Provide the (x, y) coordinate of the cell's center where the given text is located.  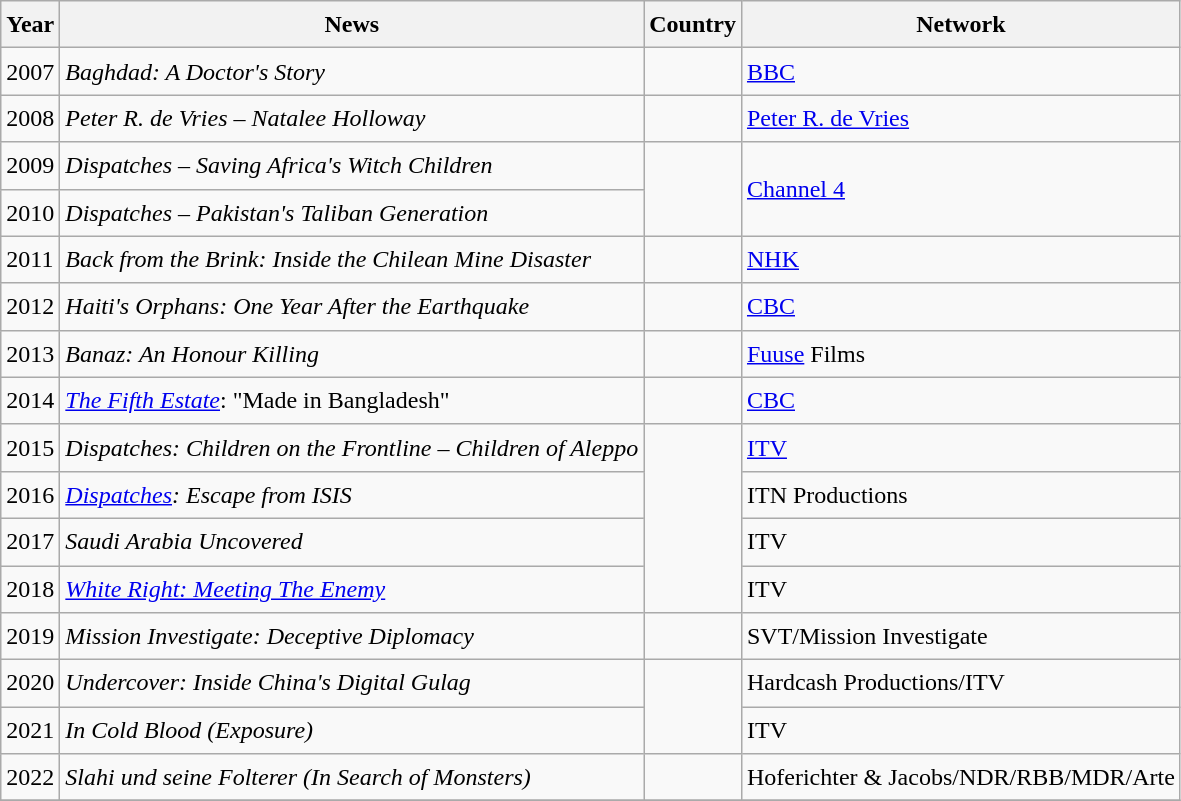
The Fifth Estate: "Made in Bangladesh" (352, 400)
Slahi und seine Folterer (In Search of Monsters) (352, 778)
Fuuse Films (960, 354)
White Right: Meeting The Enemy (352, 590)
2007 (30, 72)
Channel 4 (960, 189)
2021 (30, 730)
News (352, 24)
Year (30, 24)
Dispatches – Saving Africa's Witch Children (352, 166)
Back from the Brink: Inside the Chilean Mine Disaster (352, 260)
2012 (30, 306)
Peter R. de Vries – Natalee Holloway (352, 118)
ITN Productions (960, 494)
2017 (30, 542)
NHK (960, 260)
Dispatches: Escape from ISIS (352, 494)
2008 (30, 118)
2011 (30, 260)
Mission Investigate: Deceptive Diplomacy (352, 636)
Hardcash Productions/ITV (960, 684)
Country (693, 24)
Network (960, 24)
Haiti's Orphans: One Year After the Earthquake (352, 306)
2015 (30, 448)
2020 (30, 684)
2018 (30, 590)
Dispatches – Pakistan's Taliban Generation (352, 212)
2016 (30, 494)
Hoferichter & Jacobs/NDR/RBB/MDR/Arte (960, 778)
Undercover: Inside China's Digital Gulag (352, 684)
Saudi Arabia Uncovered (352, 542)
SVT/Mission Investigate (960, 636)
In Cold Blood (Exposure) (352, 730)
Dispatches: Children on the Frontline – Children of Aleppo (352, 448)
2013 (30, 354)
2022 (30, 778)
Peter R. de Vries (960, 118)
Banaz: An Honour Killing (352, 354)
2019 (30, 636)
Baghdad: A Doctor's Story (352, 72)
2009 (30, 166)
2014 (30, 400)
BBC (960, 72)
2010 (30, 212)
